Identify which cell holds the provided text, then report its [x, y] central coordinate. 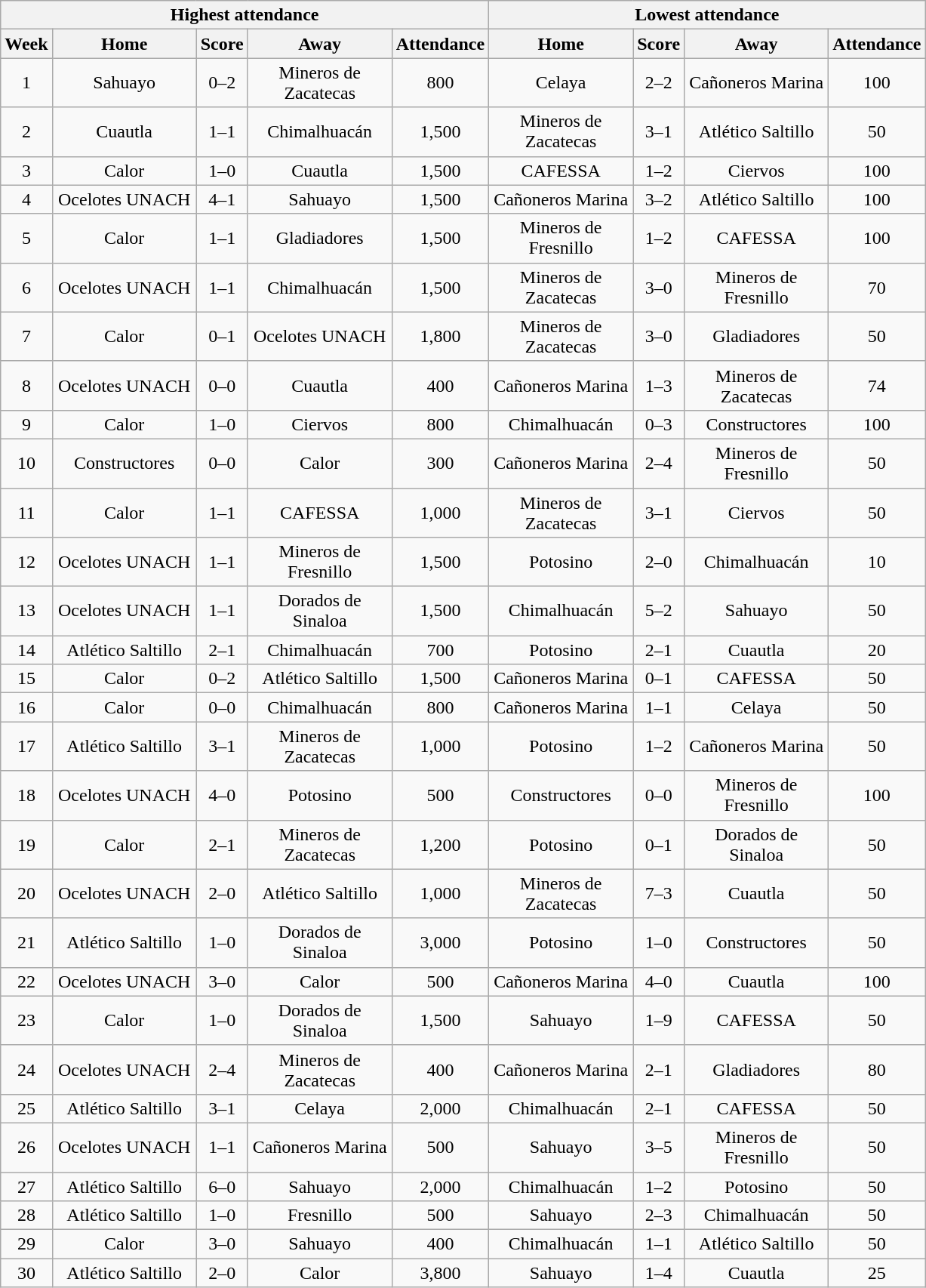
26 [26, 1148]
28 [26, 1216]
12 [26, 562]
3–2 [659, 199]
22 [26, 981]
23 [26, 1021]
3,800 [440, 1273]
4–1 [222, 199]
3–5 [659, 1148]
1–9 [659, 1021]
5–2 [659, 612]
2–3 [659, 1216]
30 [26, 1273]
Fresnillo [320, 1216]
9 [26, 424]
14 [26, 650]
700 [440, 650]
18 [26, 796]
13 [26, 612]
1–4 [659, 1273]
27 [26, 1186]
7–3 [659, 894]
17 [26, 746]
1,800 [440, 337]
4 [26, 199]
29 [26, 1244]
2 [26, 131]
7 [26, 337]
16 [26, 707]
80 [877, 1069]
15 [26, 679]
3 [26, 171]
19 [26, 844]
Lowest attendance [707, 15]
21 [26, 942]
11 [26, 512]
0–3 [659, 424]
74 [877, 385]
6 [26, 287]
5 [26, 239]
2–2 [659, 83]
300 [440, 464]
70 [877, 287]
Week [26, 44]
8 [26, 385]
1,200 [440, 844]
3,000 [440, 942]
24 [26, 1069]
6–0 [222, 1186]
1–3 [659, 385]
Highest attendance [245, 15]
1 [26, 83]
